Return the (x, y) coordinate for the center point of the cell that contains the specified text.  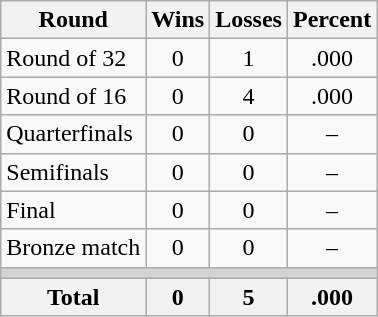
4 (249, 96)
Losses (249, 20)
Semifinals (74, 172)
5 (249, 297)
Round of 16 (74, 96)
Bronze match (74, 248)
1 (249, 58)
Wins (178, 20)
Round (74, 20)
Quarterfinals (74, 134)
Total (74, 297)
Round of 32 (74, 58)
Percent (332, 20)
Final (74, 210)
